Extract the (x, y) coordinate from the center of the cell holding the provided text.  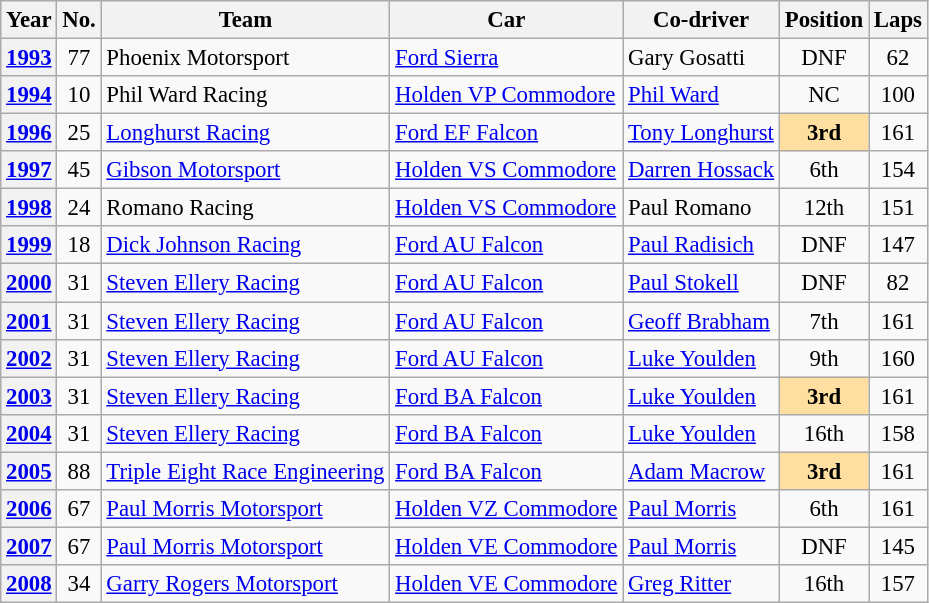
2003 (29, 396)
Holden VP Commodore (506, 95)
Greg Ritter (702, 584)
Year (29, 20)
2008 (29, 584)
Gibson Motorsport (246, 170)
Holden VZ Commodore (506, 509)
Laps (898, 20)
1999 (29, 245)
82 (898, 283)
147 (898, 245)
Garry Rogers Motorsport (246, 584)
No. (79, 20)
158 (898, 433)
154 (898, 170)
2004 (29, 433)
1998 (29, 208)
77 (79, 58)
2005 (29, 471)
Phoenix Motorsport (246, 58)
2006 (29, 509)
2001 (29, 321)
18 (79, 245)
Longhurst Racing (246, 133)
Paul Stokell (702, 283)
Paul Romano (702, 208)
1994 (29, 95)
7th (824, 321)
10 (79, 95)
Adam Macrow (702, 471)
Geoff Brabham (702, 321)
160 (898, 358)
88 (79, 471)
Ford Sierra (506, 58)
Co-driver (702, 20)
Ford EF Falcon (506, 133)
2000 (29, 283)
Gary Gosatti (702, 58)
1996 (29, 133)
12th (824, 208)
Position (824, 20)
62 (898, 58)
100 (898, 95)
151 (898, 208)
Paul Radisich (702, 245)
Phil Ward Racing (246, 95)
Team (246, 20)
Car (506, 20)
Dick Johnson Racing (246, 245)
157 (898, 584)
2007 (29, 546)
Triple Eight Race Engineering (246, 471)
Darren Hossack (702, 170)
Phil Ward (702, 95)
145 (898, 546)
NC (824, 95)
25 (79, 133)
45 (79, 170)
1993 (29, 58)
Tony Longhurst (702, 133)
24 (79, 208)
1997 (29, 170)
34 (79, 584)
Romano Racing (246, 208)
2002 (29, 358)
9th (824, 358)
